From the cell containing the given text, extract its center point as [x, y] coordinate. 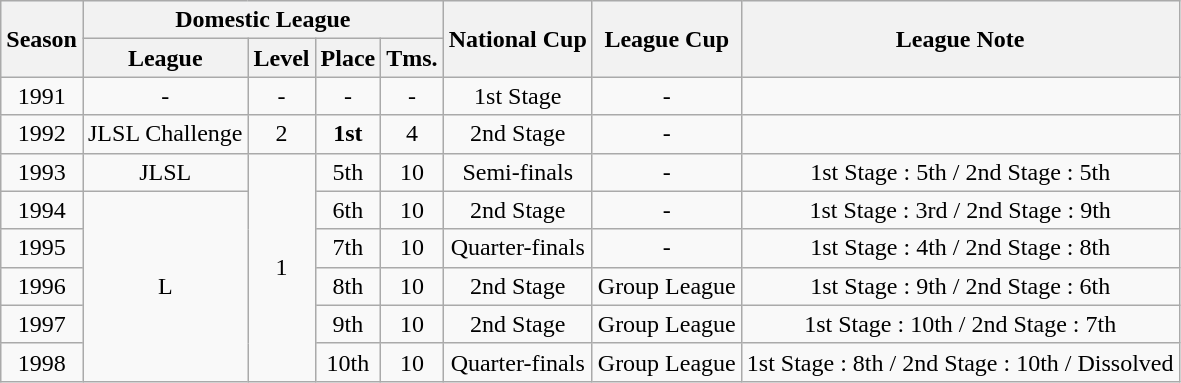
1st Stage [518, 96]
6th [348, 210]
1st [348, 134]
National Cup [518, 39]
JLSL Challenge [164, 134]
L [164, 286]
Semi-finals [518, 172]
League Cup [666, 39]
Tms. [412, 58]
1991 [42, 96]
League [164, 58]
1st Stage : 10th / 2nd Stage : 7th [960, 324]
1st Stage : 5th / 2nd Stage : 5th [960, 172]
1st Stage : 3rd / 2nd Stage : 9th [960, 210]
1995 [42, 248]
7th [348, 248]
8th [348, 286]
League Note [960, 39]
Season [42, 39]
1st Stage : 8th / 2nd Stage : 10th / Dissolved [960, 362]
1997 [42, 324]
1 [282, 267]
10th [348, 362]
1998 [42, 362]
1996 [42, 286]
Domestic League [262, 20]
1994 [42, 210]
5th [348, 172]
1993 [42, 172]
4 [412, 134]
Level [282, 58]
1st Stage : 9th / 2nd Stage : 6th [960, 286]
JLSL [164, 172]
1992 [42, 134]
1st Stage : 4th / 2nd Stage : 8th [960, 248]
Place [348, 58]
2 [282, 134]
9th [348, 324]
